Provide the [X, Y] coordinate of the cell's center where the given text is located.  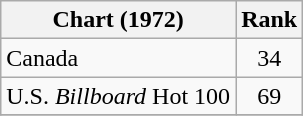
Rank [270, 20]
Canada [118, 58]
34 [270, 58]
69 [270, 96]
U.S. Billboard Hot 100 [118, 96]
Chart (1972) [118, 20]
